Return the (x, y) coordinate for the center point of the cell that contains the specified text.  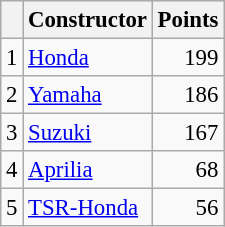
56 (188, 208)
Constructor (88, 20)
TSR-Honda (88, 208)
Aprilia (88, 170)
Yamaha (88, 95)
1 (12, 58)
186 (188, 95)
Points (188, 20)
68 (188, 170)
2 (12, 95)
199 (188, 58)
5 (12, 208)
167 (188, 133)
3 (12, 133)
Suzuki (88, 133)
Honda (88, 58)
4 (12, 170)
